Locate the cell with the specified text and output its (x, y) center coordinate. 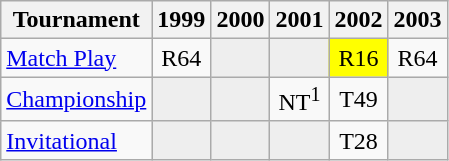
1999 (182, 20)
T49 (358, 100)
R16 (358, 58)
T28 (358, 140)
Championship (76, 100)
2000 (240, 20)
2003 (418, 20)
Match Play (76, 58)
NT1 (300, 100)
Invitational (76, 140)
2002 (358, 20)
2001 (300, 20)
Tournament (76, 20)
